Return [X, Y] of the center of cell containing provided text 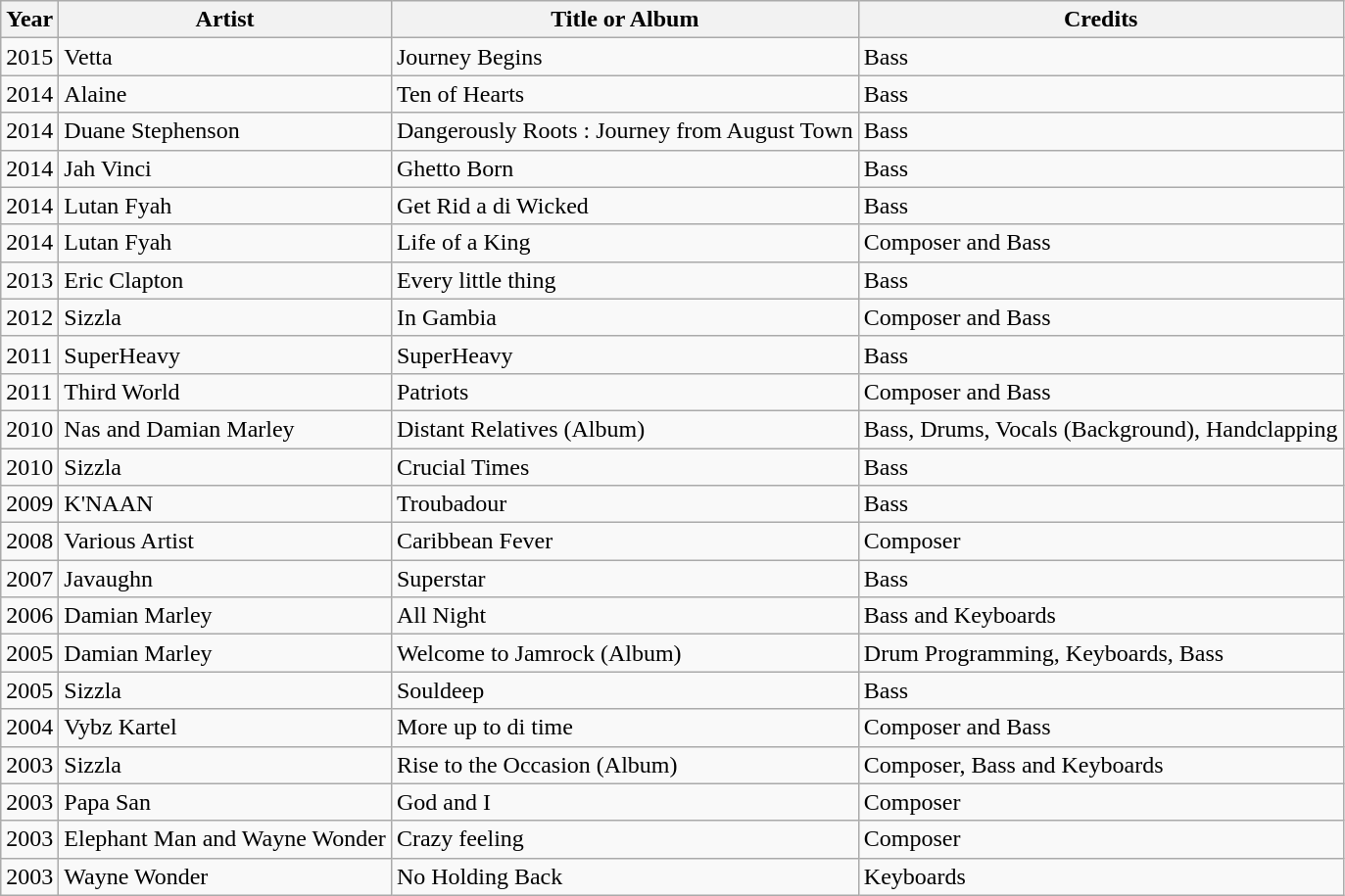
Drum Programming, Keyboards, Bass [1101, 653]
2013 [29, 280]
God and I [625, 802]
Bass and Keyboards [1101, 616]
2015 [29, 57]
Vybz Kartel [225, 728]
Caribbean Fever [625, 542]
All Night [625, 616]
Javaughn [225, 579]
Bass, Drums, Vocals (Background), Handclapping [1101, 429]
Nas and Damian Marley [225, 429]
K'NAAN [225, 504]
Title or Album [625, 20]
Life of a King [625, 243]
Distant Relatives (Album) [625, 429]
Get Rid a di Wicked [625, 206]
2012 [29, 317]
Duane Stephenson [225, 131]
Ten of Hearts [625, 94]
Elephant Man and Wayne Wonder [225, 839]
Crazy feeling [625, 839]
Every little thing [625, 280]
Wayne Wonder [225, 876]
Eric Clapton [225, 280]
Welcome to Jamrock (Album) [625, 653]
Keyboards [1101, 876]
Jah Vinci [225, 168]
2007 [29, 579]
Credits [1101, 20]
Vetta [225, 57]
2006 [29, 616]
Artist [225, 20]
2009 [29, 504]
Patriots [625, 392]
Dangerously Roots : Journey from August Town [625, 131]
Alaine [225, 94]
In Gambia [625, 317]
Superstar [625, 579]
Crucial Times [625, 467]
More up to di time [625, 728]
Souldeep [625, 690]
Various Artist [225, 542]
Rise to the Occasion (Album) [625, 765]
Composer, Bass and Keyboards [1101, 765]
No Holding Back [625, 876]
2004 [29, 728]
Papa San [225, 802]
Third World [225, 392]
Journey Begins [625, 57]
Troubadour [625, 504]
Year [29, 20]
2008 [29, 542]
Ghetto Born [625, 168]
